For the text-containing cell, return its midpoint in [x, y] coordinate format. 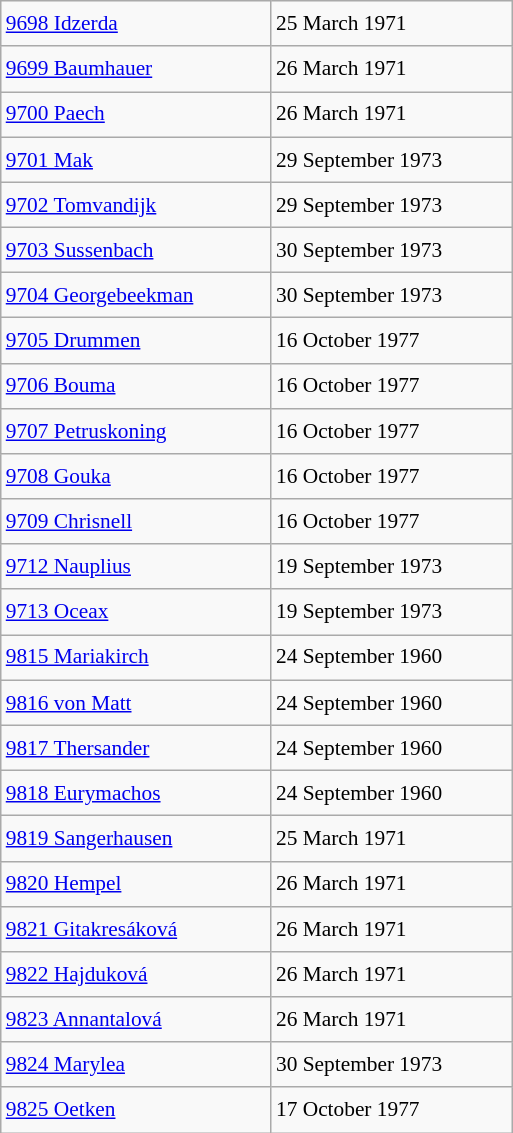
9825 Oetken [136, 1110]
9703 Sussenbach [136, 250]
9704 Georgebeekman [136, 296]
9820 Hempel [136, 884]
9707 Petruskoning [136, 430]
9700 Paech [136, 114]
9821 Gitakresáková [136, 928]
9819 Sangerhausen [136, 838]
9822 Hajduková [136, 974]
9709 Chrisnell [136, 522]
9824 Marylea [136, 1064]
17 October 1977 [392, 1110]
9706 Bouma [136, 386]
9701 Mak [136, 160]
9699 Baumhauer [136, 68]
9708 Gouka [136, 476]
9698 Idzerda [136, 24]
9818 Eurymachos [136, 792]
9817 Thersander [136, 748]
9705 Drummen [136, 340]
9712 Nauplius [136, 566]
9816 von Matt [136, 702]
9713 Oceax [136, 612]
9702 Tomvandijk [136, 204]
9823 Annantalová [136, 1020]
9815 Mariakirch [136, 658]
